Return [x, y] of the center of cell containing provided text 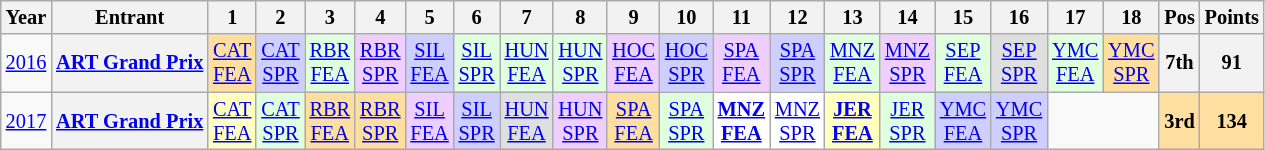
10 [686, 17]
SEPFEA [963, 63]
91 [1232, 63]
Entrant [130, 17]
8 [580, 17]
Year [26, 17]
6 [477, 17]
Points [1232, 17]
17 [1075, 17]
3rd [1179, 121]
2017 [26, 121]
1 [232, 17]
12 [798, 17]
2 [280, 17]
SEPSPR [1019, 63]
HOCSPR [686, 63]
134 [1232, 121]
Pos [1179, 17]
5 [429, 17]
7 [527, 17]
4 [380, 17]
15 [963, 17]
3 [330, 17]
16 [1019, 17]
HOCFEA [634, 63]
18 [1131, 17]
JERFEA [852, 121]
9 [634, 17]
7th [1179, 63]
13 [852, 17]
14 [908, 17]
11 [742, 17]
2016 [26, 63]
JERSPR [908, 121]
